Capture the cell that displays the provided text and extract its [X, Y] central coordinate. 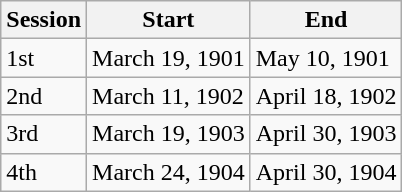
May 10, 1901 [326, 58]
April 18, 1902 [326, 96]
3rd [44, 134]
Session [44, 20]
End [326, 20]
March 19, 1901 [169, 58]
March 24, 1904 [169, 172]
April 30, 1904 [326, 172]
4th [44, 172]
March 19, 1903 [169, 134]
2nd [44, 96]
1st [44, 58]
March 11, 1902 [169, 96]
April 30, 1903 [326, 134]
Start [169, 20]
